Scan for the cell matching the given text and deliver its (x, y) coordinate at center. 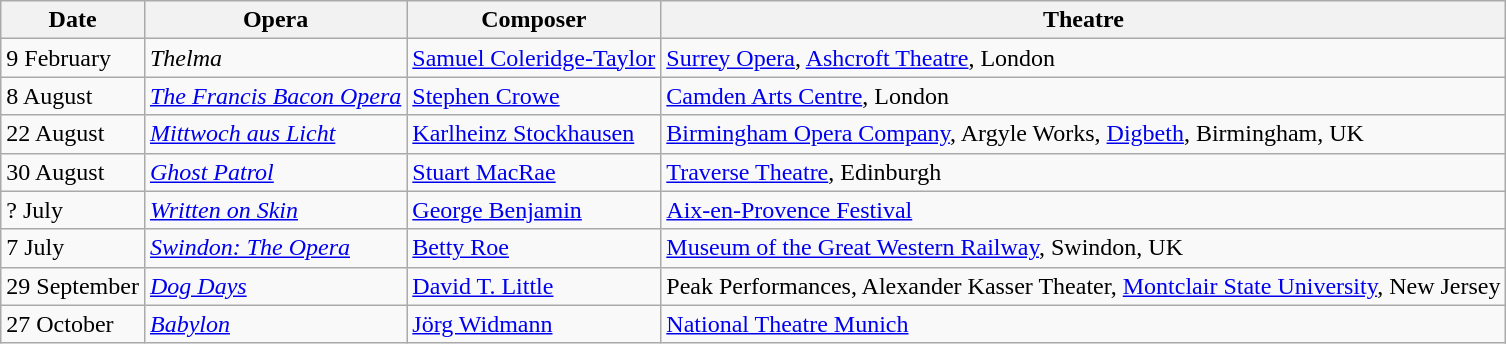
Jörg Widmann (534, 324)
Stuart MacRae (534, 172)
29 September (73, 286)
Babylon (275, 324)
Surrey Opera, Ashcroft Theatre, London (1084, 58)
Karlheinz Stockhausen (534, 134)
Date (73, 20)
The Francis Bacon Opera (275, 96)
? July (73, 210)
National Theatre Munich (1084, 324)
Swindon: The Opera (275, 248)
Composer (534, 20)
Traverse Theatre, Edinburgh (1084, 172)
Museum of the Great Western Railway, Swindon, UK (1084, 248)
George Benjamin (534, 210)
Thelma (275, 58)
9 February (73, 58)
Peak Performances, Alexander Kasser Theater, Montclair State University, New Jersey (1084, 286)
Theatre (1084, 20)
Opera (275, 20)
Camden Arts Centre, London (1084, 96)
8 August (73, 96)
Written on Skin (275, 210)
Birmingham Opera Company, Argyle Works, Digbeth, Birmingham, UK (1084, 134)
Aix-en-Provence Festival (1084, 210)
Ghost Patrol (275, 172)
Samuel Coleridge-Taylor (534, 58)
30 August (73, 172)
22 August (73, 134)
27 October (73, 324)
Mittwoch aus Licht (275, 134)
7 July (73, 248)
David T. Little (534, 286)
Betty Roe (534, 248)
Stephen Crowe (534, 96)
Dog Days (275, 286)
